From the cell containing the given text, extract its center point as [X, Y] coordinate. 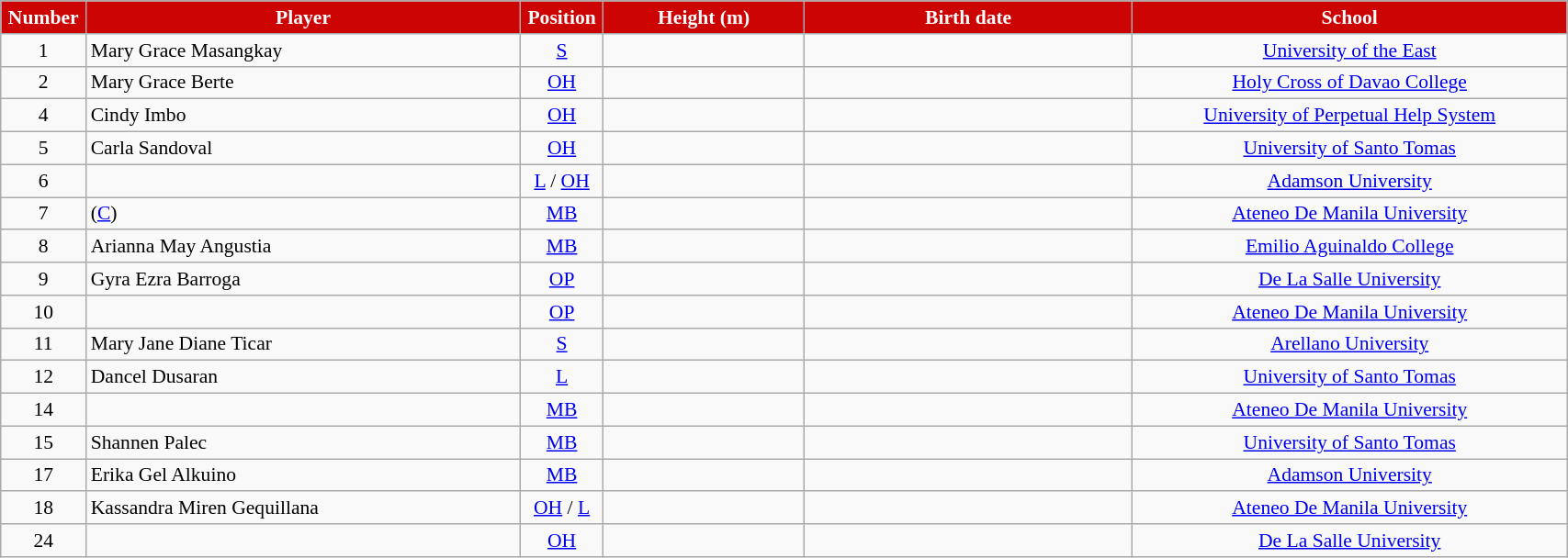
University of Perpetual Help System [1350, 116]
Arellano University [1350, 344]
Arianna May Angustia [303, 247]
17 [44, 475]
School [1350, 17]
OH / L [561, 508]
24 [44, 541]
L / OH [561, 181]
Shannen Palec [303, 442]
12 [44, 377]
Player [303, 17]
9 [44, 279]
11 [44, 344]
Position [561, 17]
Number [44, 17]
Emilio Aguinaldo College [1350, 247]
Erika Gel Alkuino [303, 475]
6 [44, 181]
Mary Grace Masangkay [303, 50]
Carla Sandoval [303, 149]
(C) [303, 214]
Cindy Imbo [303, 116]
7 [44, 214]
14 [44, 410]
15 [44, 442]
8 [44, 247]
18 [44, 508]
4 [44, 116]
Birth date [968, 17]
University of the East [1350, 50]
L [561, 377]
Holy Cross of Davao College [1350, 83]
2 [44, 83]
Dancel Dusaran [303, 377]
5 [44, 149]
10 [44, 312]
Height (m) [704, 17]
1 [44, 50]
Gyra Ezra Barroga [303, 279]
Mary Jane Diane Ticar [303, 344]
Mary Grace Berte [303, 83]
Kassandra Miren Gequillana [303, 508]
